Find where the given text appears and provide that cell's center as (X, Y) coordinate. 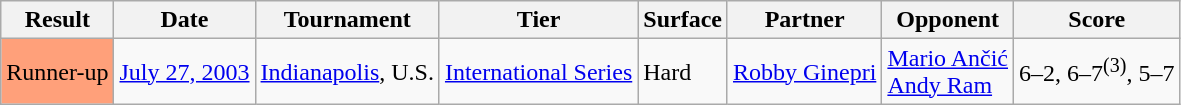
Runner-up (58, 72)
Indianapolis, U.S. (347, 72)
Tier (538, 20)
Date (184, 20)
Hard (683, 72)
Opponent (948, 20)
International Series (538, 72)
Partner (804, 20)
Result (58, 20)
Surface (683, 20)
July 27, 2003 (184, 72)
Robby Ginepri (804, 72)
Tournament (347, 20)
6–2, 6–7(3), 5–7 (1097, 72)
Mario Ančić Andy Ram (948, 72)
Score (1097, 20)
